Scan for the cell matching the given text and deliver its (X, Y) coordinate at center. 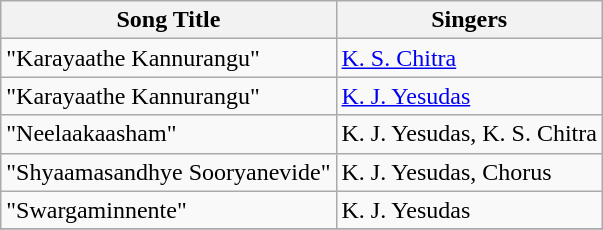
K. J. Yesudas, Chorus (469, 172)
"Swargaminnente" (168, 210)
K. S. Chitra (469, 58)
Singers (469, 20)
"Shyaamasandhye Sooryanevide" (168, 172)
"Neelaakaasham" (168, 134)
K. J. Yesudas, K. S. Chitra (469, 134)
Song Title (168, 20)
